Provide the (X, Y) coordinate of the cell's center where the given text is located.  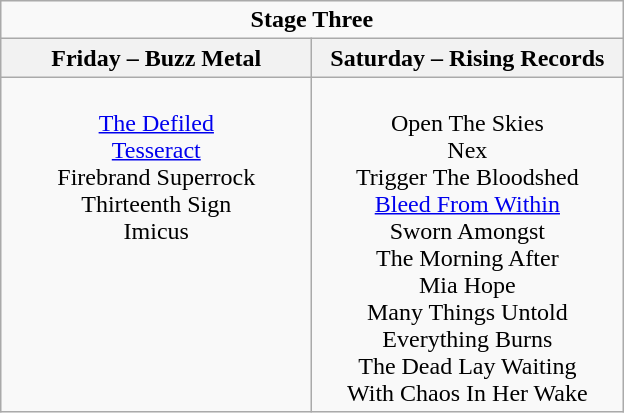
Stage Three (312, 20)
The Defiled Tesseract Firebrand Superrock Thirteenth Sign Imicus (156, 244)
Saturday – Rising Records (468, 58)
Friday – Buzz Metal (156, 58)
